Provide the (X, Y) coordinate of the cell's center where the given text is located.  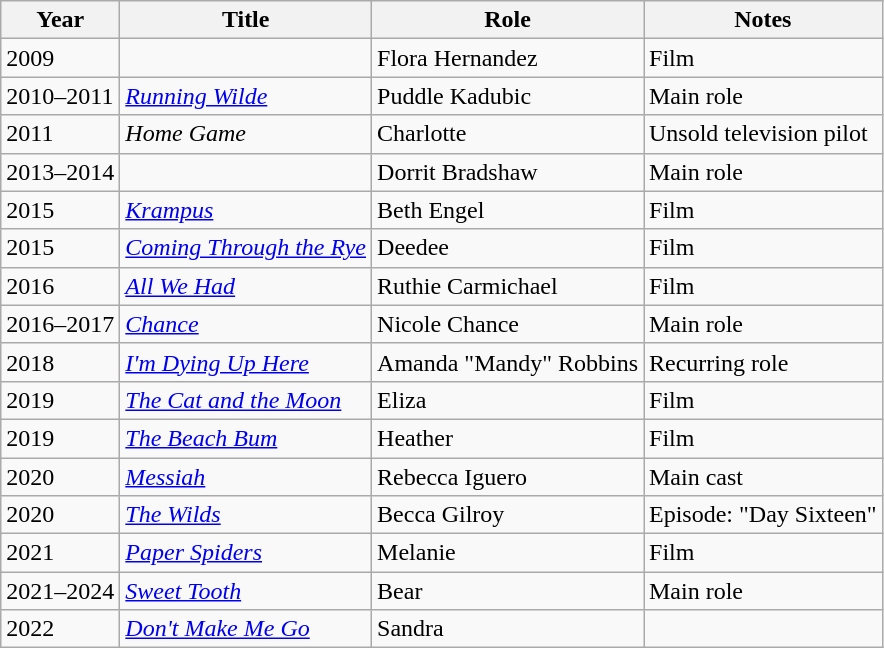
2009 (60, 58)
The Wilds (246, 515)
Episode: "Day Sixteen" (764, 515)
Coming Through the Rye (246, 248)
Nicole Chance (508, 324)
Year (60, 20)
2016 (60, 286)
Ruthie Carmichael (508, 286)
Amanda "Mandy" Robbins (508, 362)
Title (246, 20)
Dorrit Bradshaw (508, 172)
Sweet Tooth (246, 591)
Notes (764, 20)
Home Game (246, 134)
Beth Engel (508, 210)
Messiah (246, 477)
Krampus (246, 210)
I'm Dying Up Here (246, 362)
Sandra (508, 629)
Heather (508, 438)
Recurring role (764, 362)
Bear (508, 591)
Unsold television pilot (764, 134)
The Cat and the Moon (246, 400)
Puddle Kadubic (508, 96)
2016–2017 (60, 324)
2010–2011 (60, 96)
Running Wilde (246, 96)
2022 (60, 629)
Rebecca Iguero (508, 477)
Role (508, 20)
Charlotte (508, 134)
2021 (60, 553)
Paper Spiders (246, 553)
2021–2024 (60, 591)
2011 (60, 134)
Melanie (508, 553)
Becca Gilroy (508, 515)
2013–2014 (60, 172)
Main cast (764, 477)
Don't Make Me Go (246, 629)
Deedee (508, 248)
Chance (246, 324)
Flora Hernandez (508, 58)
All We Had (246, 286)
Eliza (508, 400)
2018 (60, 362)
The Beach Bum (246, 438)
